Capture the cell that displays the provided text and extract its (X, Y) central coordinate. 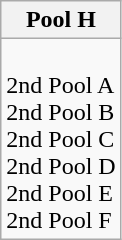
2nd Pool A 2nd Pool B 2nd Pool C 2nd Pool D 2nd Pool E 2nd Pool F (61, 139)
Pool H (61, 20)
